Identify which cell holds the provided text, then report its [X, Y] central coordinate. 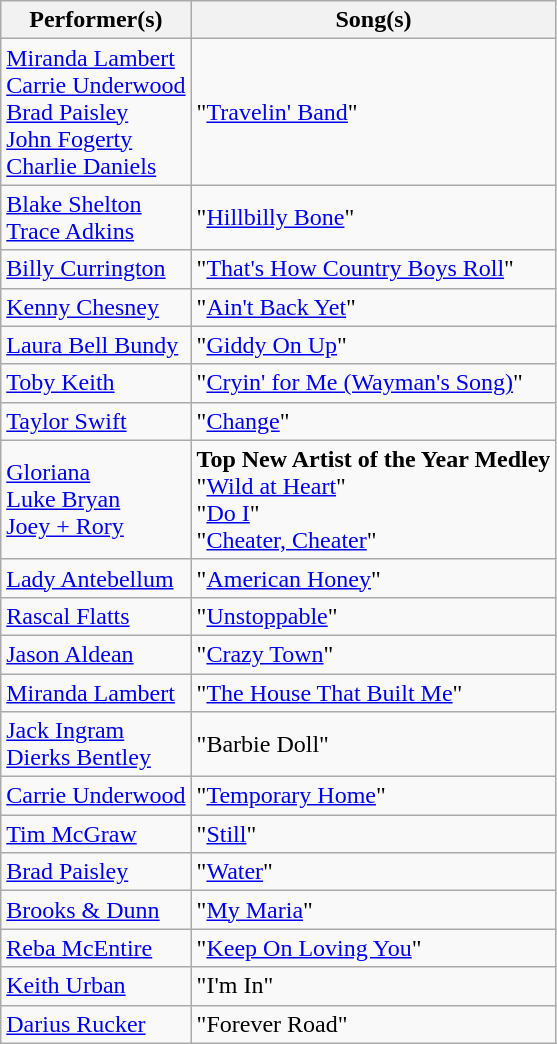
Keith Urban [96, 986]
Jason Aldean [96, 654]
"Keep On Loving You" [374, 948]
Song(s) [374, 20]
"Water" [374, 872]
"Ain't Back Yet" [374, 307]
Top New Artist of the Year Medley"Wild at Heart""Do I""Cheater, Cheater" [374, 500]
"Temporary Home" [374, 796]
Rascal Flatts [96, 616]
GlorianaLuke BryanJoey + Rory [96, 500]
"My Maria" [374, 910]
Kenny Chesney [96, 307]
Blake SheltonTrace Adkins [96, 218]
Lady Antebellum [96, 578]
"Still" [374, 834]
Billy Currington [96, 269]
Performer(s) [96, 20]
Tim McGraw [96, 834]
"Hillbilly Bone" [374, 218]
Carrie Underwood [96, 796]
"American Honey" [374, 578]
"Unstoppable" [374, 616]
"I'm In" [374, 986]
Brad Paisley [96, 872]
"The House That Built Me" [374, 693]
Darius Rucker [96, 1024]
"Cryin' for Me (Wayman's Song)" [374, 383]
Toby Keith [96, 383]
"Forever Road" [374, 1024]
Reba McEntire [96, 948]
Laura Bell Bundy [96, 345]
Taylor Swift [96, 421]
Jack IngramDierks Bentley [96, 744]
"Barbie Doll" [374, 744]
"Giddy On Up" [374, 345]
"Crazy Town" [374, 654]
Miranda LambertCarrie UnderwoodBrad PaisleyJohn FogertyCharlie Daniels [96, 112]
"Travelin' Band" [374, 112]
"That's How Country Boys Roll" [374, 269]
Brooks & Dunn [96, 910]
"Change" [374, 421]
Miranda Lambert [96, 693]
